For the text-containing cell, return its midpoint in (x, y) coordinate format. 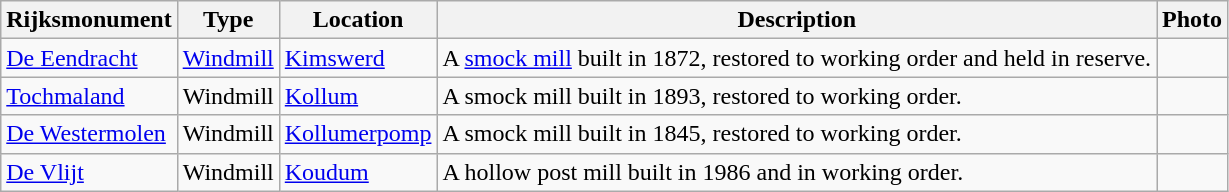
Location (358, 20)
A smock mill built in 1845, restored to working order. (797, 134)
De Westermolen (89, 134)
Description (797, 20)
Type (228, 20)
A smock mill built in 1872, restored to working order and held in reserve. (797, 58)
Tochmaland (89, 96)
Kollum (358, 96)
Koudum (358, 172)
A smock mill built in 1893, restored to working order. (797, 96)
De Vlijt (89, 172)
Photo (1192, 20)
A hollow post mill built in 1986 and in working order. (797, 172)
Rijksmonument (89, 20)
Kollumerpomp (358, 134)
Kimswerd (358, 58)
De Eendracht (89, 58)
